Output the (x, y) coordinate of the center of the cell containing the given text.  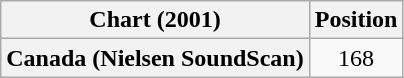
Chart (2001) (155, 20)
Canada (Nielsen SoundScan) (155, 58)
Position (356, 20)
168 (356, 58)
